Find where the given text appears and provide that cell's center as (X, Y) coordinate. 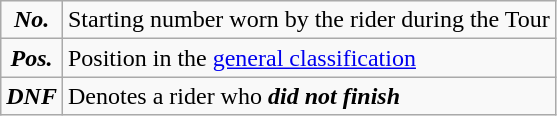
Starting number worn by the rider during the Tour (308, 20)
No. (32, 20)
Pos. (32, 58)
Position in the general classification (308, 58)
Denotes a rider who did not finish (308, 96)
DNF (32, 96)
